Extract the [X, Y] coordinate from the center of the cell holding the provided text.  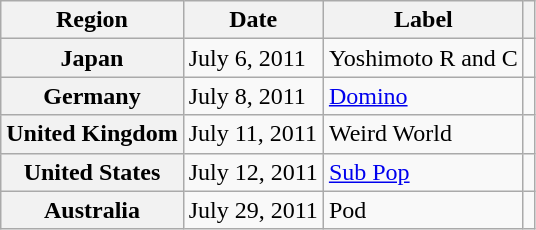
Date [253, 20]
United States [92, 172]
Germany [92, 96]
Sub Pop [423, 172]
Australia [92, 210]
July 6, 2011 [253, 58]
July 29, 2011 [253, 210]
Yoshimoto R and C [423, 58]
Domino [423, 96]
Japan [92, 58]
Label [423, 20]
Pod [423, 210]
July 8, 2011 [253, 96]
Weird World [423, 134]
Region [92, 20]
United Kingdom [92, 134]
July 12, 2011 [253, 172]
July 11, 2011 [253, 134]
